Pinpoint the cell where the given text exists, returning its [X, Y] midpoint coordinate. 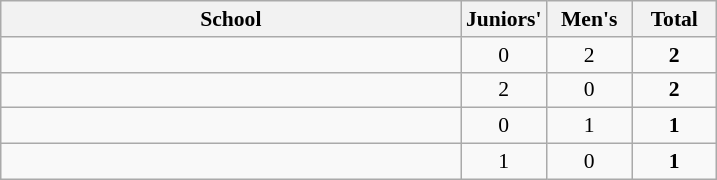
Men's [590, 19]
Total [674, 19]
Juniors' [504, 19]
School [231, 19]
